Provide the [x, y] coordinate of the cell's center where the given text is located.  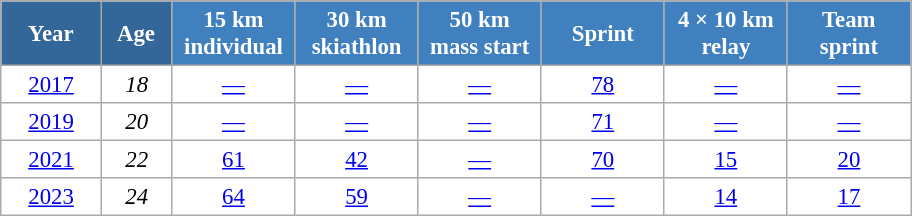
Team sprint [848, 34]
Age [136, 34]
30 km skiathlon [356, 34]
22 [136, 160]
17 [848, 197]
18 [136, 85]
50 km mass start [480, 34]
15 [726, 160]
78 [602, 85]
2023 [52, 197]
42 [356, 160]
71 [602, 122]
61 [234, 160]
64 [234, 197]
2021 [52, 160]
2017 [52, 85]
14 [726, 197]
15 km individual [234, 34]
4 × 10 km relay [726, 34]
70 [602, 160]
2019 [52, 122]
59 [356, 197]
Sprint [602, 34]
Year [52, 34]
24 [136, 197]
